From the cell containing the given text, extract its center point as (x, y) coordinate. 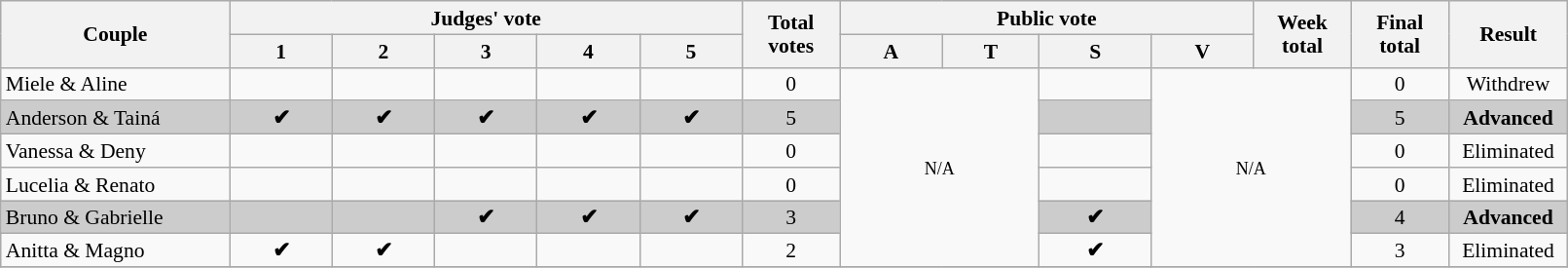
1 (280, 51)
T (991, 51)
Withdrew (1509, 84)
Week total (1302, 34)
Result (1509, 34)
A (892, 51)
Judges' vote (487, 18)
Anderson & Tainá (115, 118)
V (1203, 51)
Lucelia & Renato (115, 184)
S (1096, 51)
Final total (1400, 34)
Couple (115, 34)
Miele & Aline (115, 84)
Public vote (1047, 18)
Total votes (791, 34)
Anitta & Magno (115, 250)
Bruno & Gabrielle (115, 217)
Vanessa & Deny (115, 151)
